Return [X, Y] of the center of cell containing provided text 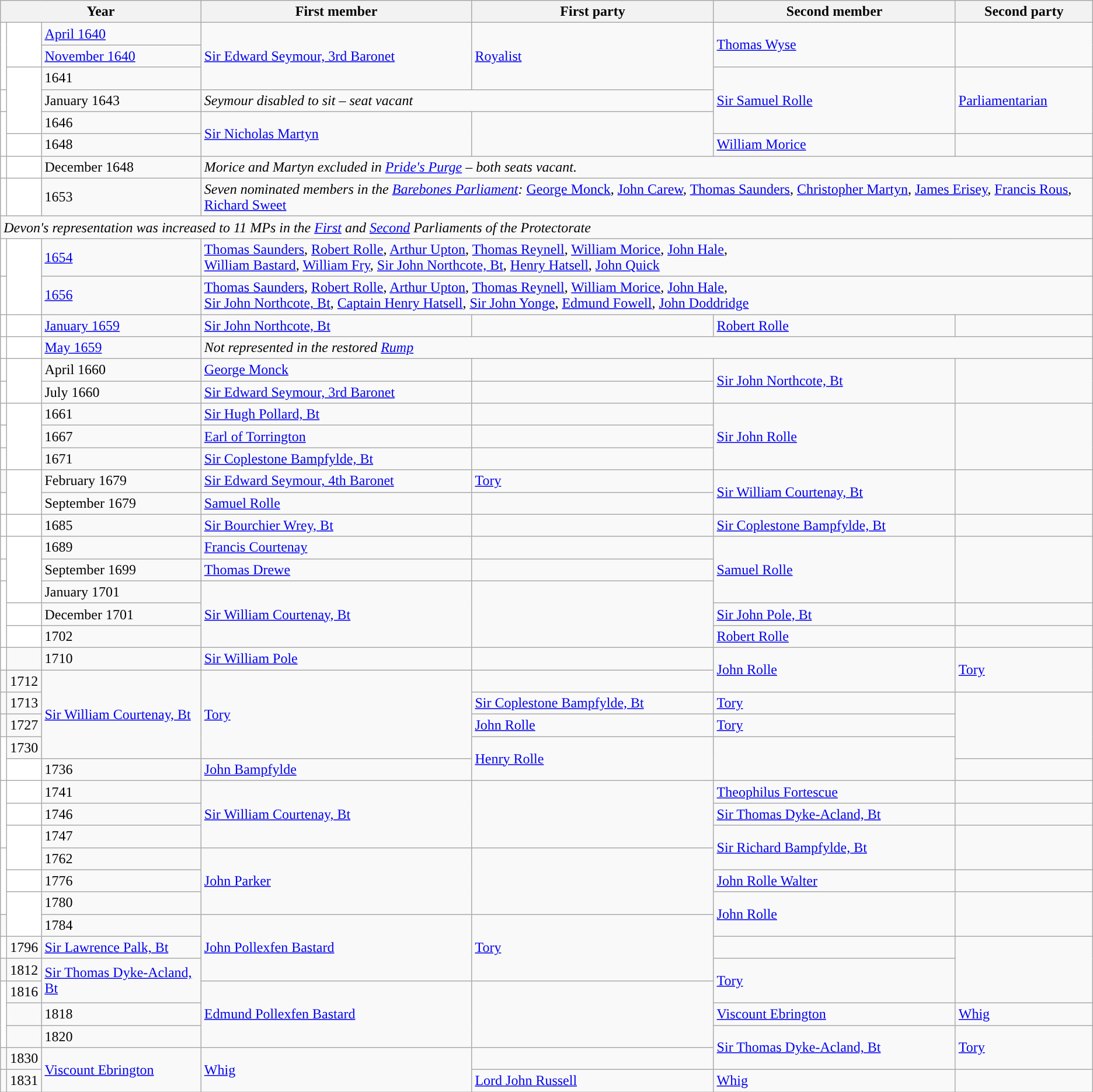
1685 [121, 525]
1741 [121, 792]
Royalist [593, 56]
Sir Lawrence Palk, Bt [121, 947]
First party [593, 12]
John Parker [336, 881]
1689 [121, 547]
April 1660 [121, 370]
1667 [121, 437]
Sir Richard Bampfylde, Bt [834, 847]
Year [101, 12]
Parliamentarian [1024, 100]
1710 [121, 658]
Sir William Pole [336, 658]
First member [336, 12]
1746 [121, 814]
1654 [121, 257]
1727 [25, 725]
May 1659 [121, 348]
1818 [121, 1014]
Sir John Rolle [834, 437]
Second member [834, 12]
January 1659 [121, 325]
February 1679 [121, 481]
December 1648 [121, 167]
1780 [121, 903]
September 1679 [121, 503]
Sir John Pole, Bt [834, 614]
1747 [121, 836]
William Morice [834, 145]
1812 [25, 969]
John Pollexfen Bastard [336, 947]
Theophilus Fortescue [834, 792]
Second party [1024, 12]
December 1701 [121, 614]
January 1701 [121, 592]
September 1699 [121, 570]
1816 [25, 992]
1736 [121, 770]
July 1660 [121, 392]
Seymour disabled to sit – seat vacant [457, 100]
1671 [121, 459]
1648 [121, 145]
Sir Nicholas Martyn [336, 134]
Thomas Drewe [336, 570]
1796 [25, 947]
1730 [25, 748]
1653 [121, 197]
1712 [25, 681]
1641 [121, 78]
1656 [121, 295]
January 1643 [121, 100]
1784 [121, 925]
Thomas Wyse [834, 45]
John Bampfylde [336, 770]
Sir Hugh Pollard, Bt [336, 414]
Edmund Pollexfen Bastard [336, 1014]
Earl of Torrington [336, 437]
1776 [121, 881]
Lord John Russell [593, 1081]
1713 [25, 703]
Henry Rolle [593, 759]
November 1640 [121, 56]
1646 [121, 123]
John Rolle Walter [834, 881]
1830 [25, 1059]
1661 [121, 414]
Sir Bourchier Wrey, Bt [336, 525]
1702 [121, 636]
Sir Samuel Rolle [834, 100]
April 1640 [121, 34]
Devon's representation was increased to 11 MPs in the First and Second Parliaments of the Protectorate [546, 227]
Not represented in the restored Rump [647, 348]
George Monck [336, 370]
1831 [25, 1081]
Sir Edward Seymour, 4th Baronet [336, 481]
1762 [121, 859]
1820 [121, 1036]
Francis Courtenay [336, 547]
Morice and Martyn excluded in Pride's Purge – both seats vacant. [647, 167]
